Scan for the cell matching the given text and deliver its (x, y) coordinate at center. 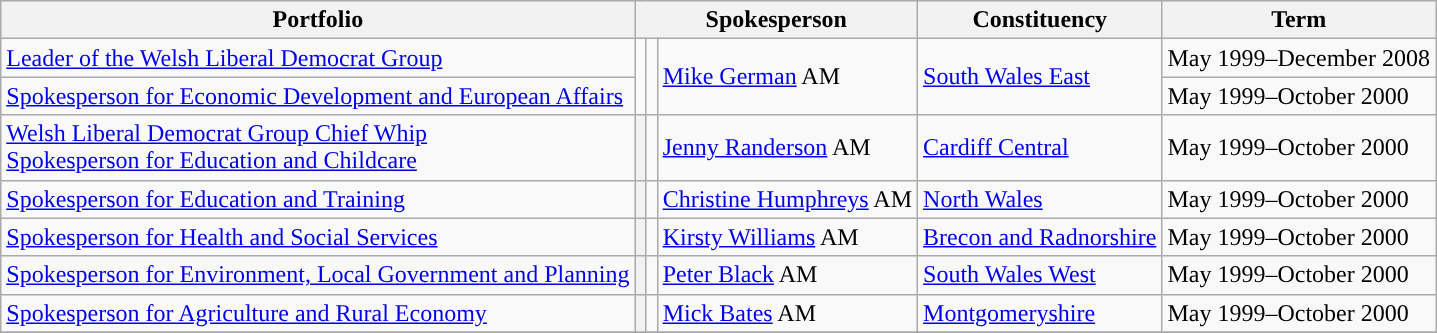
Spokesperson for Health and Social Services (318, 237)
Constituency (1040, 20)
Spokesperson for Agriculture and Rural Economy (318, 313)
South Wales East (1040, 77)
Leader of the Welsh Liberal Democrat Group (318, 58)
Spokesperson (776, 20)
Jenny Randerson AM (787, 148)
Brecon and Radnorshire (1040, 237)
North Wales (1040, 199)
Spokesperson for Economic Development and European Affairs (318, 96)
Spokesperson for Education and Training (318, 199)
May 1999–December 2008 (1299, 58)
South Wales West (1040, 275)
Mick Bates AM (787, 313)
Spokesperson for Environment, Local Government and Planning (318, 275)
Portfolio (318, 20)
Term (1299, 20)
Mike German AM (787, 77)
Welsh Liberal Democrat Group Chief WhipSpokesperson for Education and Childcare (318, 148)
Peter Black AM (787, 275)
Cardiff Central (1040, 148)
Christine Humphreys AM (787, 199)
Kirsty Williams AM (787, 237)
Montgomeryshire (1040, 313)
